From the cell containing the given text, extract its center point as [X, Y] coordinate. 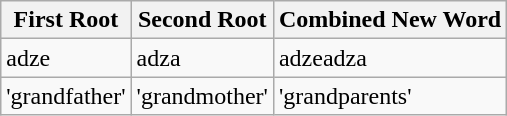
adzeadza [390, 58]
'grandfather' [66, 96]
adze [66, 58]
'grandparents' [390, 96]
First Root [66, 20]
Combined New Word [390, 20]
Second Root [202, 20]
adza [202, 58]
'grandmother' [202, 96]
